For the text-containing cell, return its midpoint in [X, Y] coordinate format. 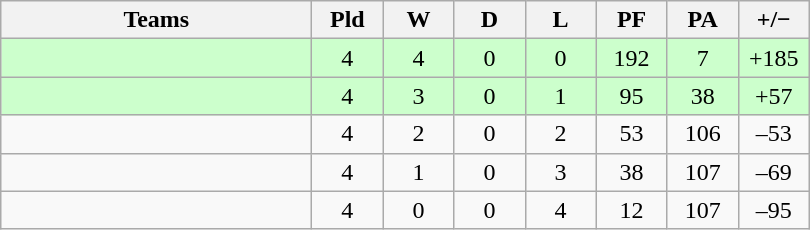
PF [632, 20]
192 [632, 58]
Pld [348, 20]
7 [702, 58]
53 [632, 134]
D [490, 20]
95 [632, 96]
PA [702, 20]
W [418, 20]
+/− [774, 20]
12 [632, 210]
Teams [156, 20]
+57 [774, 96]
–53 [774, 134]
+185 [774, 58]
L [560, 20]
–95 [774, 210]
106 [702, 134]
–69 [774, 172]
